Scan for the cell matching the given text and deliver its [X, Y] coordinate at center. 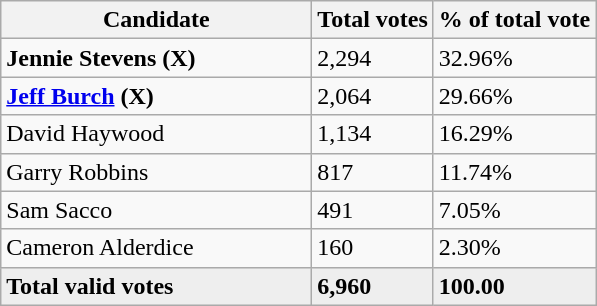
1,134 [373, 134]
Garry Robbins [156, 172]
491 [373, 210]
160 [373, 248]
Total votes [373, 20]
16.29% [514, 134]
7.05% [514, 210]
Jeff Burch (X) [156, 96]
2,064 [373, 96]
Jennie Stevens (X) [156, 58]
Cameron Alderdice [156, 248]
32.96% [514, 58]
Candidate [156, 20]
Sam Sacco [156, 210]
6,960 [373, 286]
817 [373, 172]
Total valid votes [156, 286]
2,294 [373, 58]
29.66% [514, 96]
11.74% [514, 172]
David Haywood [156, 134]
2.30% [514, 248]
100.00 [514, 286]
% of total vote [514, 20]
